Return the (X, Y) coordinate for the center point of the cell that contains the specified text.  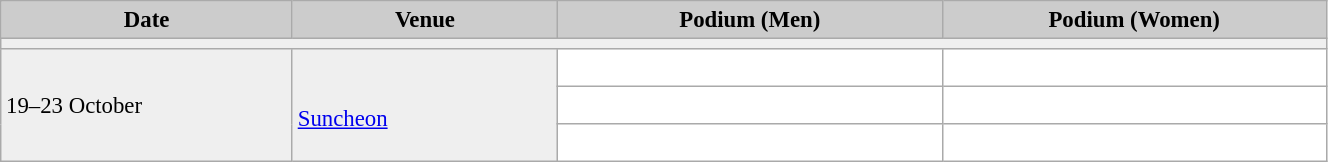
Suncheon (424, 106)
Podium (Women) (1134, 20)
Date (147, 20)
Podium (Men) (750, 20)
19–23 October (147, 106)
Venue (424, 20)
